Find where the given text appears and provide that cell's center as [X, Y] coordinate. 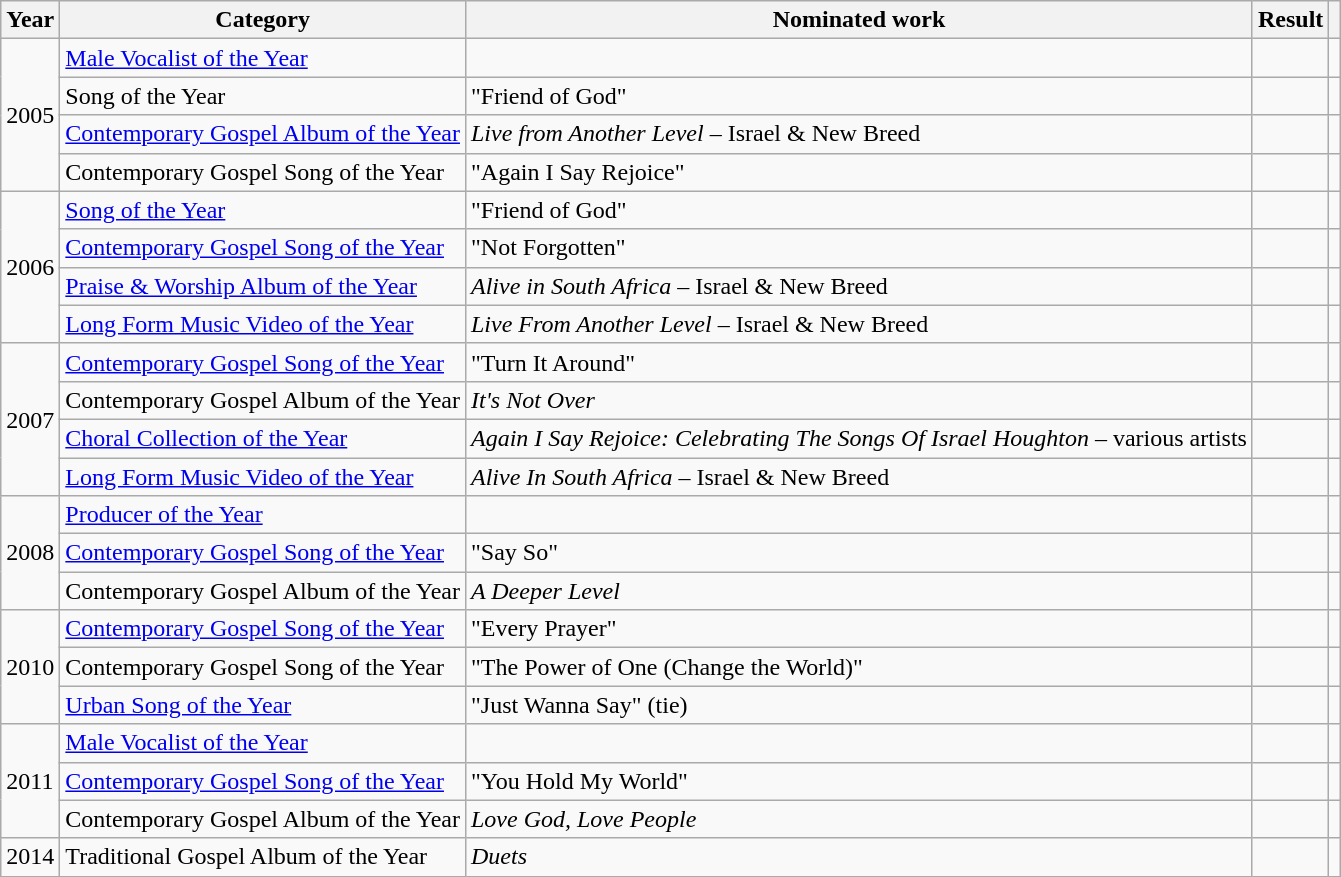
"Every Prayer" [858, 629]
Live From Another Level – Israel & New Breed [858, 324]
Year [30, 20]
Result [1290, 20]
"The Power of One (Change the World)" [858, 667]
2008 [30, 553]
Urban Song of the Year [263, 705]
2010 [30, 667]
2011 [30, 781]
"Turn It Around" [858, 362]
Choral Collection of the Year [263, 438]
2007 [30, 419]
Traditional Gospel Album of the Year [263, 857]
Praise & Worship Album of the Year [263, 286]
Nominated work [858, 20]
2006 [30, 267]
Love God, Love People [858, 819]
Alive In South Africa – Israel & New Breed [858, 477]
Again I Say Rejoice: Celebrating The Songs Of Israel Houghton – various artists [858, 438]
"Not Forgotten" [858, 248]
2005 [30, 115]
"You Hold My World" [858, 781]
"Again I Say Rejoice" [858, 172]
Category [263, 20]
2014 [30, 857]
Duets [858, 857]
It's Not Over [858, 400]
Producer of the Year [263, 515]
"Say So" [858, 553]
Live from Another Level – Israel & New Breed [858, 134]
A Deeper Level [858, 591]
"Just Wanna Say" (tie) [858, 705]
Alive in South Africa – Israel & New Breed [858, 286]
